Capture the cell that displays the provided text and extract its [x, y] central coordinate. 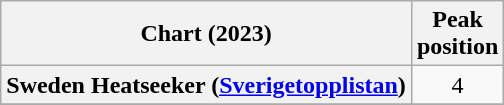
Sweden Heatseeker (Sverigetopplistan) [206, 85]
Peakposition [457, 34]
4 [457, 85]
Chart (2023) [206, 34]
